Capture the cell that displays the provided text and extract its [x, y] central coordinate. 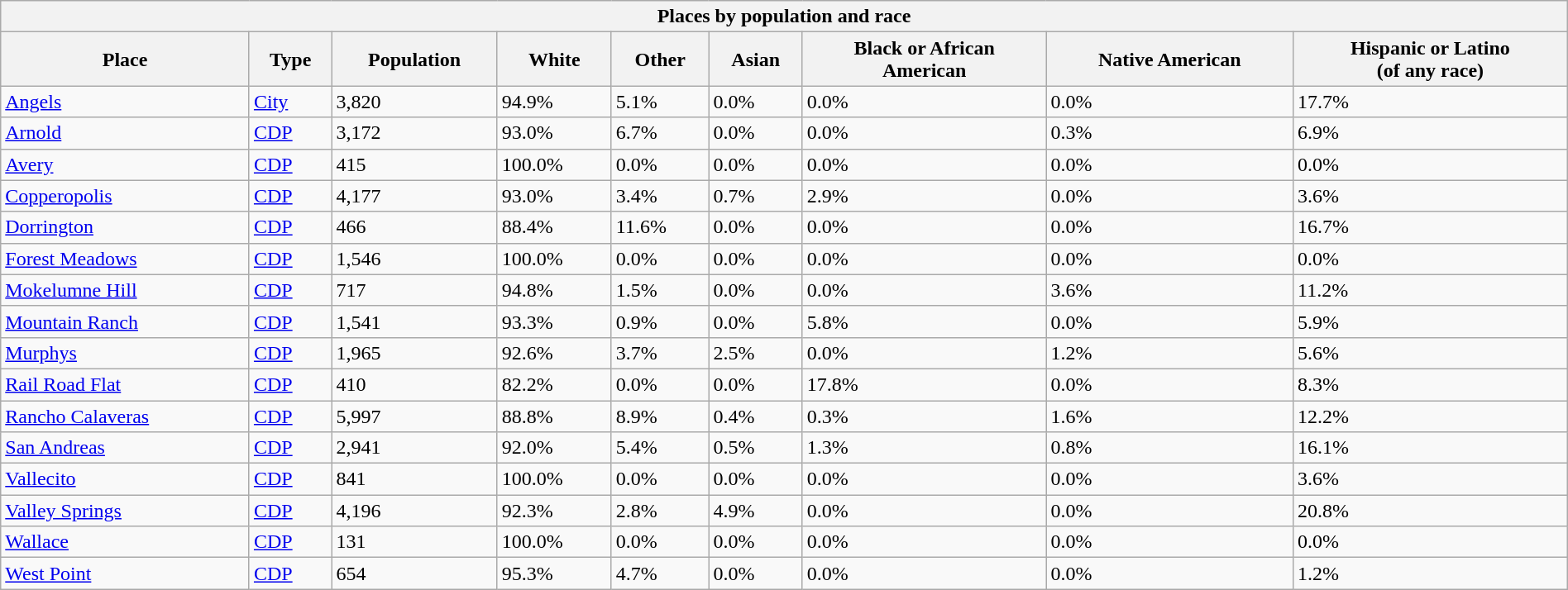
94.9% [554, 102]
8.9% [660, 416]
Native American [1169, 59]
1.3% [925, 448]
5.4% [660, 448]
11.6% [660, 227]
2,941 [414, 448]
Vallecito [126, 479]
3.4% [660, 196]
Avery [126, 164]
City [290, 102]
94.8% [554, 290]
16.7% [1431, 227]
San Andreas [126, 448]
Rancho Calaveras [126, 416]
4.7% [660, 573]
82.2% [554, 384]
92.3% [554, 511]
White [554, 59]
17.7% [1431, 102]
West Point [126, 573]
1.6% [1169, 416]
5.9% [1431, 321]
Mokelumne Hill [126, 290]
20.8% [1431, 511]
1,541 [414, 321]
5.8% [925, 321]
Type [290, 59]
1.5% [660, 290]
93.3% [554, 321]
Dorrington [126, 227]
88.4% [554, 227]
717 [414, 290]
4,177 [414, 196]
5,997 [414, 416]
2.5% [756, 353]
415 [414, 164]
Copperopolis [126, 196]
Other [660, 59]
4,196 [414, 511]
2.8% [660, 511]
4.9% [756, 511]
3.7% [660, 353]
Arnold [126, 133]
8.3% [1431, 384]
6.9% [1431, 133]
0.7% [756, 196]
92.6% [554, 353]
Valley Springs [126, 511]
Black or AfricanAmerican [925, 59]
0.8% [1169, 448]
841 [414, 479]
1,965 [414, 353]
88.8% [554, 416]
410 [414, 384]
Mountain Ranch [126, 321]
0.4% [756, 416]
Angels [126, 102]
466 [414, 227]
0.5% [756, 448]
Population [414, 59]
654 [414, 573]
6.7% [660, 133]
12.2% [1431, 416]
Places by population and race [784, 17]
11.2% [1431, 290]
5.6% [1431, 353]
Forest Meadows [126, 259]
3,820 [414, 102]
Wallace [126, 542]
Place [126, 59]
1,546 [414, 259]
0.9% [660, 321]
2.9% [925, 196]
Asian [756, 59]
Hispanic or Latino(of any race) [1431, 59]
16.1% [1431, 448]
Rail Road Flat [126, 384]
3,172 [414, 133]
Murphys [126, 353]
131 [414, 542]
95.3% [554, 573]
92.0% [554, 448]
17.8% [925, 384]
5.1% [660, 102]
